Determine the [X, Y] coordinate at the center of the cell enclosing the given text.  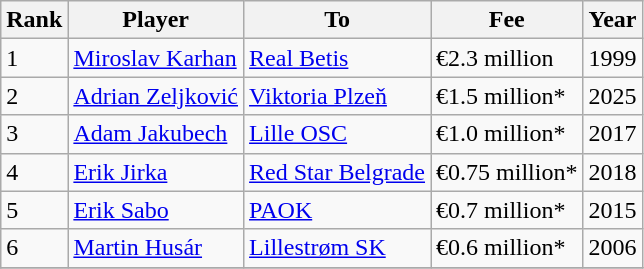
Lille OSC [338, 134]
2018 [612, 172]
€0.6 million* [507, 248]
Adrian Zeljković [156, 96]
Lillestrøm SK [338, 248]
Viktoria Plzeň [338, 96]
Real Betis [338, 58]
2025 [612, 96]
1999 [612, 58]
Erik Jirka [156, 172]
€0.7 million* [507, 210]
2017 [612, 134]
Miroslav Karhan [156, 58]
PAOK [338, 210]
1 [34, 58]
Year [612, 20]
5 [34, 210]
Erik Sabo [156, 210]
Red Star Belgrade [338, 172]
Fee [507, 20]
€2.3 million [507, 58]
€1.5 million* [507, 96]
Rank [34, 20]
3 [34, 134]
2006 [612, 248]
€1.0 million* [507, 134]
2015 [612, 210]
Player [156, 20]
Martin Husár [156, 248]
6 [34, 248]
Adam Jakubech [156, 134]
2 [34, 96]
To [338, 20]
€0.75 million* [507, 172]
4 [34, 172]
